Extract the (x, y) coordinate from the center of the cell holding the provided text.  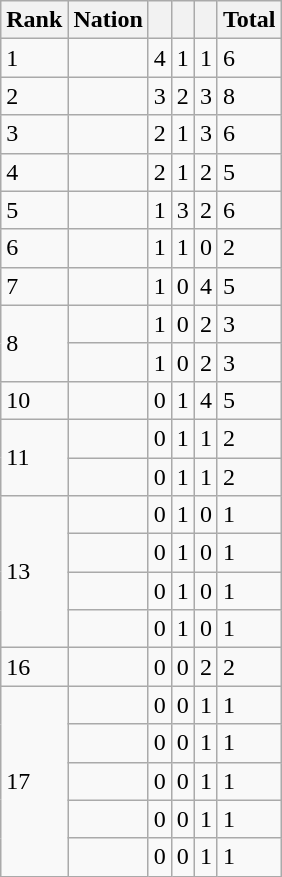
Rank (34, 20)
13 (34, 572)
17 (34, 781)
Nation (108, 20)
11 (34, 457)
Total (249, 20)
16 (34, 667)
10 (34, 400)
7 (34, 286)
